Identify which cell holds the provided text, then report its [X, Y] central coordinate. 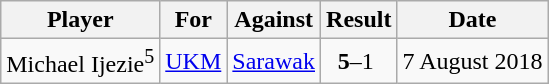
Player [80, 20]
For [194, 20]
Date [472, 20]
5–1 [359, 62]
Michael Ijezie5 [80, 62]
Against [274, 20]
UKM [194, 62]
Result [359, 20]
7 August 2018 [472, 62]
Sarawak [274, 62]
